Find where the given text appears and provide that cell's center as (X, Y) coordinate. 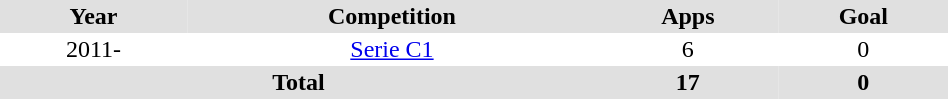
Competition (392, 16)
Serie C1 (392, 50)
6 (688, 50)
Goal (864, 16)
2011- (94, 50)
Total (298, 82)
17 (688, 82)
Year (94, 16)
Apps (688, 16)
